Return (X, Y) of the center of cell containing provided text 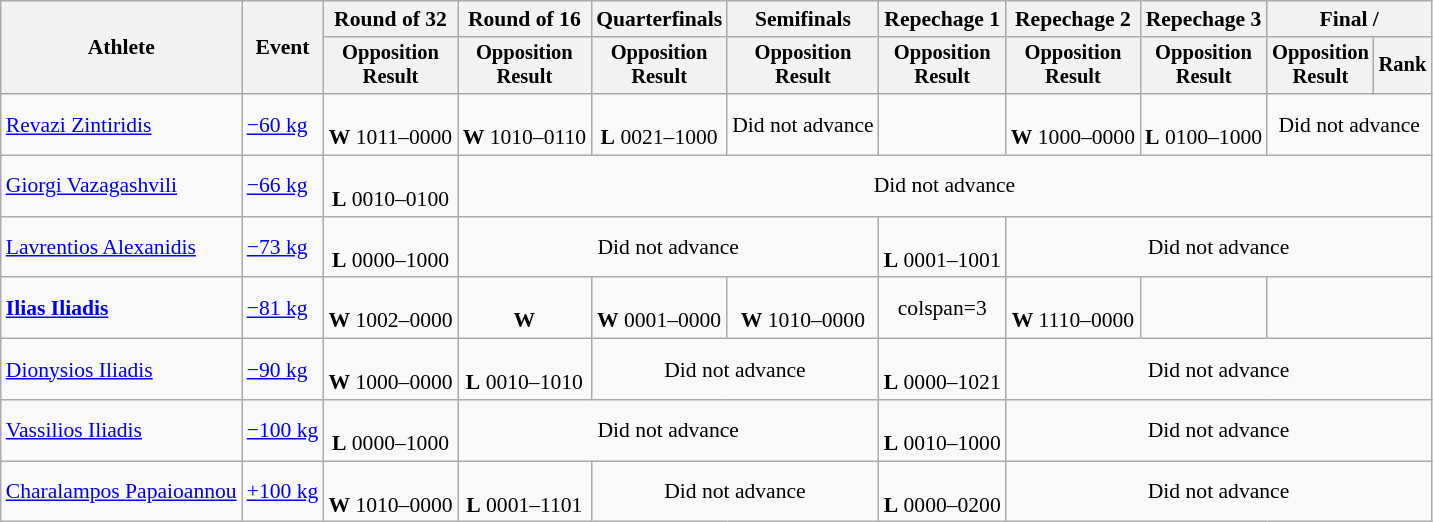
Charalampos Papaioannou (122, 492)
Quarterfinals (659, 19)
−90 kg (283, 370)
−66 kg (283, 186)
L 0001–1001 (942, 248)
Round of 16 (524, 19)
Repechage 1 (942, 19)
Repechage 2 (1073, 19)
+100 kg (283, 492)
−81 kg (283, 308)
W 0001–0000 (659, 308)
W 1110–0000 (1073, 308)
W (524, 308)
W 1010–0110 (524, 124)
−73 kg (283, 248)
W 1002–0000 (390, 308)
Lavrentios Alexanidis (122, 248)
L 0001–1101 (524, 492)
colspan=3 (942, 308)
L 0010–0100 (390, 186)
Semifinals (803, 19)
Giorgi Vazagashvili (122, 186)
W 1011–0000 (390, 124)
Ilias Iliadis (122, 308)
Athlete (122, 48)
Round of 32 (390, 19)
Revazi Zintiridis (122, 124)
Vassilios Iliadis (122, 430)
−100 kg (283, 430)
L 0010–1000 (942, 430)
Final / (1349, 19)
Repechage 3 (1204, 19)
Event (283, 48)
−60 kg (283, 124)
Rank (1403, 66)
Dionysios Iliadis (122, 370)
L 0010–1010 (524, 370)
L 0000–1021 (942, 370)
L 0021–1000 (659, 124)
L 0100–1000 (1204, 124)
L 0000–0200 (942, 492)
